Pinpoint the cell where the given text exists, returning its (x, y) midpoint coordinate. 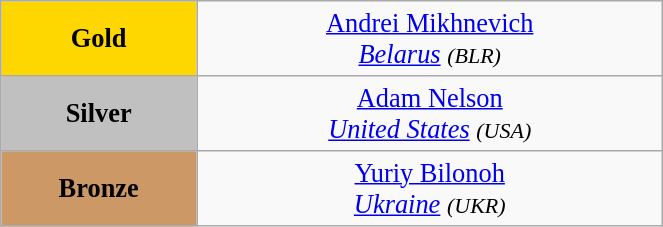
Silver (99, 112)
Adam NelsonUnited States (USA) (430, 112)
Bronze (99, 188)
Andrei MikhnevichBelarus (BLR) (430, 38)
Yuriy BilonohUkraine (UKR) (430, 188)
Gold (99, 38)
